Capture the cell that displays the provided text and extract its [X, Y] central coordinate. 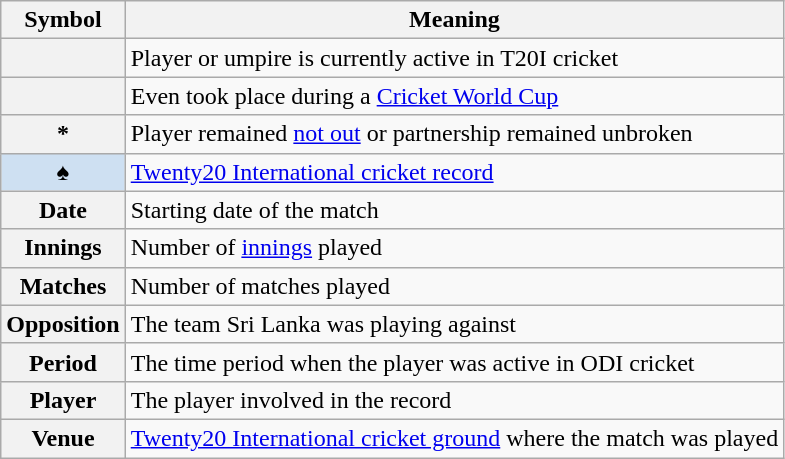
Starting date of the match [454, 210]
Opposition [63, 324]
Number of matches played [454, 286]
The team Sri Lanka was playing against [454, 324]
Period [63, 362]
Meaning [454, 20]
Even took place during a Cricket World Cup [454, 96]
Symbol [63, 20]
Twenty20 International cricket record [454, 172]
Date [63, 210]
Venue [63, 438]
Innings [63, 248]
Number of innings played [454, 248]
* [63, 134]
The player involved in the record [454, 400]
Player [63, 400]
Matches [63, 286]
The time period when the player was active in ODI cricket [454, 362]
♠ [63, 172]
Twenty20 International cricket ground where the match was played [454, 438]
Player or umpire is currently active in T20I cricket [454, 58]
Player remained not out or partnership remained unbroken [454, 134]
